Locate the cell with the specified text and output its [x, y] center coordinate. 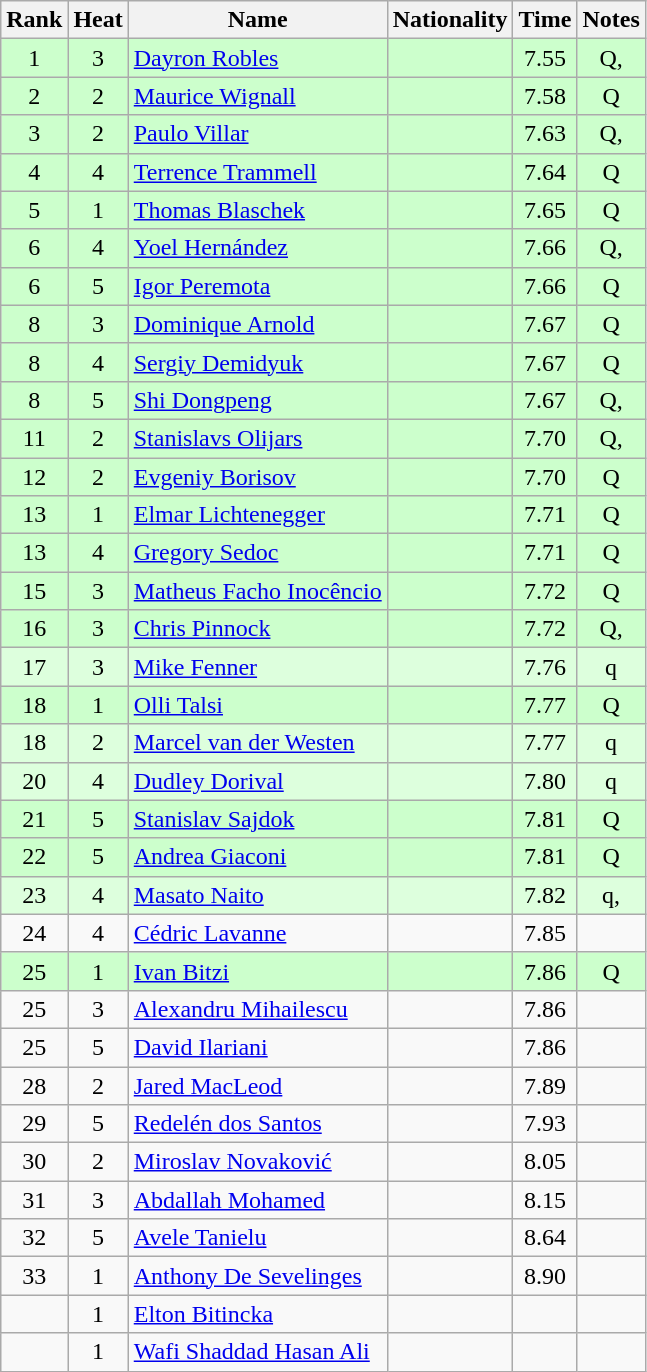
8.64 [545, 1238]
Wafi Shaddad Hasan Ali [258, 1352]
24 [34, 933]
Miroslav Novaković [258, 1162]
Anthony De Sevelinges [258, 1276]
7.76 [545, 667]
Stanislavs Olijars [258, 438]
7.80 [545, 781]
Heat [98, 20]
Dayron Robles [258, 58]
7.64 [545, 172]
30 [34, 1162]
8.15 [545, 1200]
16 [34, 629]
Masato Naito [258, 895]
8.05 [545, 1162]
Sergiy Demidyuk [258, 362]
Alexandru Mihailescu [258, 1009]
Name [258, 20]
11 [34, 438]
7.85 [545, 933]
Chris Pinnock [258, 629]
28 [34, 1085]
Terrence Trammell [258, 172]
7.82 [545, 895]
Dominique Arnold [258, 324]
31 [34, 1200]
7.58 [545, 96]
Shi Dongpeng [258, 400]
Time [545, 20]
8.90 [545, 1276]
Elmar Lichtenegger [258, 515]
Cédric Lavanne [258, 933]
15 [34, 591]
7.55 [545, 58]
Redelén dos Santos [258, 1124]
23 [34, 895]
21 [34, 819]
7.89 [545, 1085]
Olli Talsi [258, 705]
q, [611, 895]
Jared MacLeod [258, 1085]
32 [34, 1238]
Maurice Wignall [258, 96]
7.65 [545, 210]
22 [34, 857]
Notes [611, 20]
Dudley Dorival [258, 781]
Igor Peremota [258, 286]
Marcel van der Westen [258, 743]
Evgeniy Borisov [258, 477]
Andrea Giaconi [258, 857]
Abdallah Mohamed [258, 1200]
Mike Fenner [258, 667]
Yoel Hernández [258, 248]
Avele Tanielu [258, 1238]
David Ilariani [258, 1047]
20 [34, 781]
Nationality [450, 20]
Ivan Bitzi [258, 971]
7.63 [545, 134]
12 [34, 477]
Matheus Facho Inocêncio [258, 591]
Stanislav Sajdok [258, 819]
Thomas Blaschek [258, 210]
Gregory Sedoc [258, 553]
Rank [34, 20]
7.93 [545, 1124]
17 [34, 667]
29 [34, 1124]
Elton Bitincka [258, 1314]
33 [34, 1276]
Paulo Villar [258, 134]
